Provide the (x, y) coordinate of the cell's center where the given text is located.  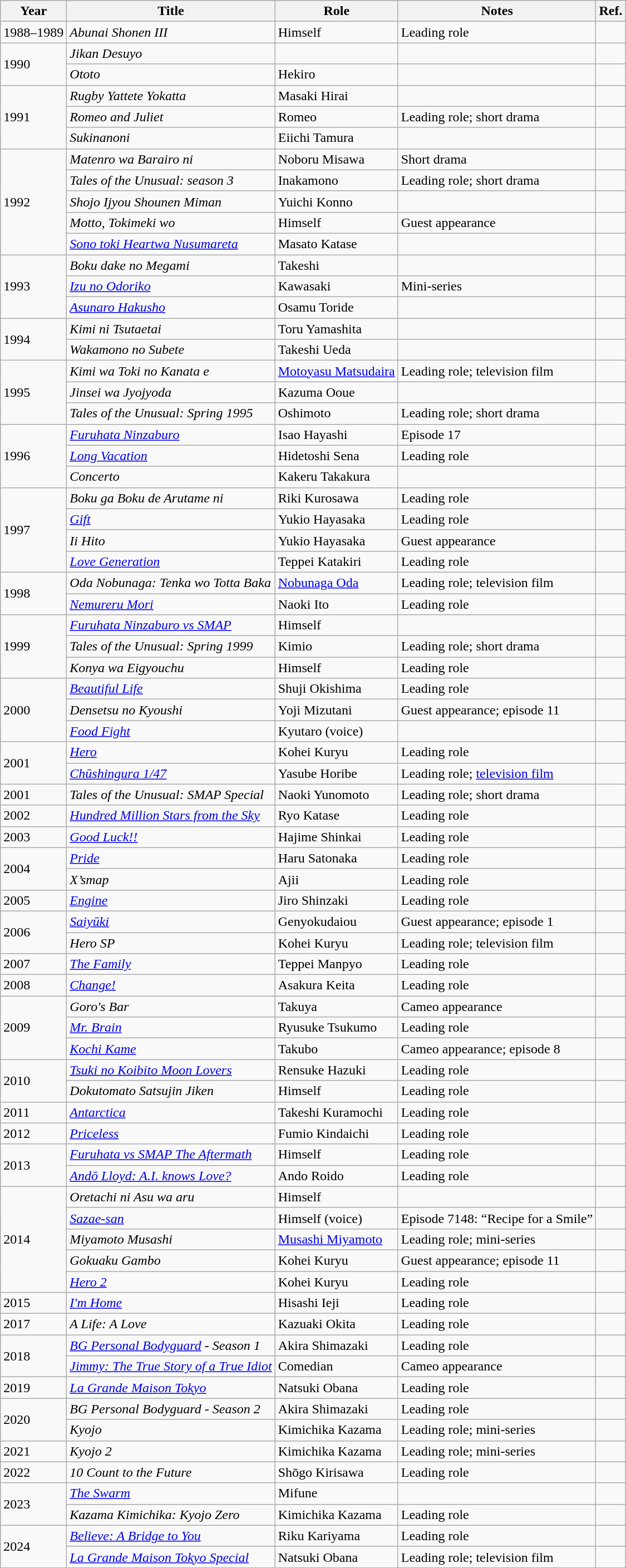
Osamu Toride (336, 308)
Jikan Desuyo (171, 53)
1991 (33, 117)
Tales of the Unusual: Spring 1995 (171, 413)
Yuichi Konno (336, 201)
Tsuki no Koibito Moon Lovers (171, 1070)
1998 (33, 593)
Hundred Million Stars from the Sky (171, 816)
Long Vacation (171, 456)
Teppei Katakiri (336, 561)
The Swarm (171, 1493)
Tales of the Unusual: season 3 (171, 180)
Ando Roido (336, 1176)
Kimi ni Tsutaetai (171, 329)
Kakeru Takakura (336, 477)
The Family (171, 964)
2002 (33, 816)
Short drama (497, 159)
Konya wa Eigyouchu (171, 668)
Love Generation (171, 561)
Himself (voice) (336, 1218)
Naoki Ito (336, 604)
Guest appearance; episode 1 (497, 921)
Takeshi Kuramochi (336, 1112)
Motto, Tokimeki wo (171, 223)
2021 (33, 1451)
Year (33, 11)
2022 (33, 1472)
Beautiful Life (171, 689)
Kimio (336, 647)
Believe: A Bridge to You (171, 1536)
Romeo (336, 117)
Naoki Yunomoto (336, 795)
Inakamono (336, 180)
Wakamono no Subete (171, 350)
Hero (171, 752)
Rensuke Hazuki (336, 1070)
2023 (33, 1504)
2024 (33, 1546)
Takeshi Ueda (336, 350)
2010 (33, 1081)
Abunai Shonen III (171, 32)
Kimi wa Toki no Kanata e (171, 371)
Matenro wa Barairo ni (171, 159)
Goro's Bar (171, 1007)
Yoji Mizutani (336, 710)
Pride (171, 858)
Oda Nobunaga: Tenka wo Totta Baka (171, 583)
Andō Lloyd: A.I. knows Love? (171, 1176)
Episode 7148: “Recipe for a Smile” (497, 1218)
Izu no Odoriko (171, 287)
Furuhata Ninzaburo (171, 435)
Sukinanoni (171, 138)
Ajii (336, 879)
Oshimoto (336, 413)
Jimmy: The True Story of a True Idiot (171, 1367)
BG Personal Bodyguard - Season 1 (171, 1345)
X’smap (171, 879)
Concerto (171, 477)
Hidetoshi Sena (336, 456)
Hero SP (171, 943)
Romeo and Juliet (171, 117)
2014 (33, 1239)
Jiro Shinzaki (336, 900)
1996 (33, 456)
Densetsu no Kyoushi (171, 710)
Food Fight (171, 731)
Fumio Kindaichi (336, 1133)
Teppei Manpyo (336, 964)
Miyamoto Musashi (171, 1239)
Dokutomato Satsujin Jiken (171, 1091)
2019 (33, 1388)
Cameo appearance; episode 8 (497, 1049)
Haru Satonaka (336, 858)
1992 (33, 201)
1997 (33, 530)
La Grande Maison Tokyo Special (171, 1557)
2003 (33, 837)
2015 (33, 1303)
2018 (33, 1356)
Hero 2 (171, 1281)
Episode 17 (497, 435)
10 Count to the Future (171, 1472)
2009 (33, 1028)
Takeshi (336, 265)
Motoyasu Matsudaira (336, 371)
Yasube Horibe (336, 773)
Asakura Keita (336, 985)
Hajime Shinkai (336, 837)
Tales of the Unusual: Spring 1999 (171, 647)
Priceless (171, 1133)
Kazuaki Okita (336, 1324)
Riki Kurosawa (336, 498)
Notes (497, 11)
Shuji Okishima (336, 689)
Masato Katase (336, 244)
1988–1989 (33, 32)
Takubo (336, 1049)
Noboru Misawa (336, 159)
2008 (33, 985)
Ryusuke Tsukumo (336, 1028)
Ryo Katase (336, 816)
Kyojo (171, 1430)
Takuya (336, 1007)
Asunaro Hakusho (171, 308)
Rugby Yattete Yokatta (171, 96)
Hisashi Ieji (336, 1303)
2004 (33, 869)
Kochi Kame (171, 1049)
Kazama Kimichika: Kyojo Zero (171, 1515)
Jinsei wa Jyojyoda (171, 392)
1990 (33, 64)
Comedian (336, 1367)
Engine (171, 900)
Chūshingura 1/47 (171, 773)
Nemureru Mori (171, 604)
1999 (33, 647)
Shōgo Kirisawa (336, 1472)
2011 (33, 1112)
Furuhata vs SMAP The Aftermath (171, 1155)
Boku dake no Megami (171, 265)
Toru Yamashita (336, 329)
Mini-series (497, 287)
Furuhata Ninzaburo vs SMAP (171, 625)
Change! (171, 985)
Boku ga Boku de Arutame ni (171, 498)
Masaki Hirai (336, 96)
2007 (33, 964)
2012 (33, 1133)
Eiichi Tamura (336, 138)
2006 (33, 932)
La Grande Maison Tokyo (171, 1388)
1993 (33, 287)
Tales of the Unusual: SMAP Special (171, 795)
I'm Home (171, 1303)
Mr. Brain (171, 1028)
Oretachi ni Asu wa aru (171, 1197)
1995 (33, 392)
Sono toki Heartwa Nusumareta (171, 244)
Isao Hayashi (336, 435)
Gift (171, 519)
2017 (33, 1324)
Kawasaki (336, 287)
Role (336, 11)
Nobunaga Oda (336, 583)
2013 (33, 1165)
Ref. (611, 11)
Antarctica (171, 1112)
Title (171, 11)
Riku Kariyama (336, 1536)
Gokuaku Gambo (171, 1260)
Saiyūki (171, 921)
Hekiro (336, 75)
Sazae-san (171, 1218)
Shojo Ijyou Shounen Miman (171, 201)
Ii Hito (171, 540)
2000 (33, 710)
Musashi Miyamoto (336, 1239)
Kazuma Ooue (336, 392)
Kyojo 2 (171, 1451)
2005 (33, 900)
Mifune (336, 1493)
A Life: A Love (171, 1324)
Good Luck!! (171, 837)
BG Personal Bodyguard - Season 2 (171, 1409)
Ototo (171, 75)
2020 (33, 1419)
1994 (33, 339)
Kyutaro (voice) (336, 731)
Genyokudaiou (336, 921)
